Locate the cell with the specified text and output its (X, Y) center coordinate. 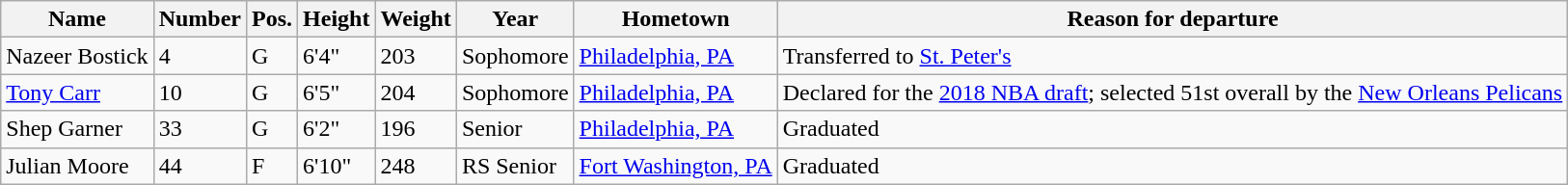
F (272, 166)
Height (337, 19)
Transferred to St. Peter's (1173, 56)
RS Senior (515, 166)
6'4" (337, 56)
Nazeer Bostick (77, 56)
6'10" (337, 166)
Declared for the 2018 NBA draft; selected 51st overall by the New Orleans Pelicans (1173, 92)
Senior (515, 129)
Tony Carr (77, 92)
Pos. (272, 19)
6'5" (337, 92)
Name (77, 19)
Shep Garner (77, 129)
196 (416, 129)
Hometown (675, 19)
33 (200, 129)
10 (200, 92)
Year (515, 19)
44 (200, 166)
248 (416, 166)
Reason for departure (1173, 19)
Julian Moore (77, 166)
4 (200, 56)
Number (200, 19)
6'2" (337, 129)
Weight (416, 19)
203 (416, 56)
204 (416, 92)
Fort Washington, PA (675, 166)
